Find where the given text appears and provide that cell's center as [x, y] coordinate. 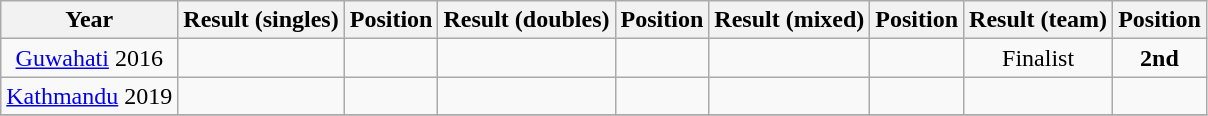
Result (team) [1038, 20]
Year [90, 20]
Result (singles) [261, 20]
2nd [1160, 58]
Finalist [1038, 58]
Guwahati 2016 [90, 58]
Result (mixed) [790, 20]
Kathmandu 2019 [90, 96]
Result (doubles) [526, 20]
